Extract the [X, Y] coordinate from the center of the cell holding the provided text.  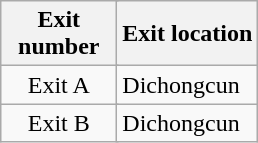
Exit A [59, 85]
Exit number [59, 34]
Exit B [59, 123]
Exit location [188, 34]
